Provide the (X, Y) coordinate of the cell's center where the given text is located.  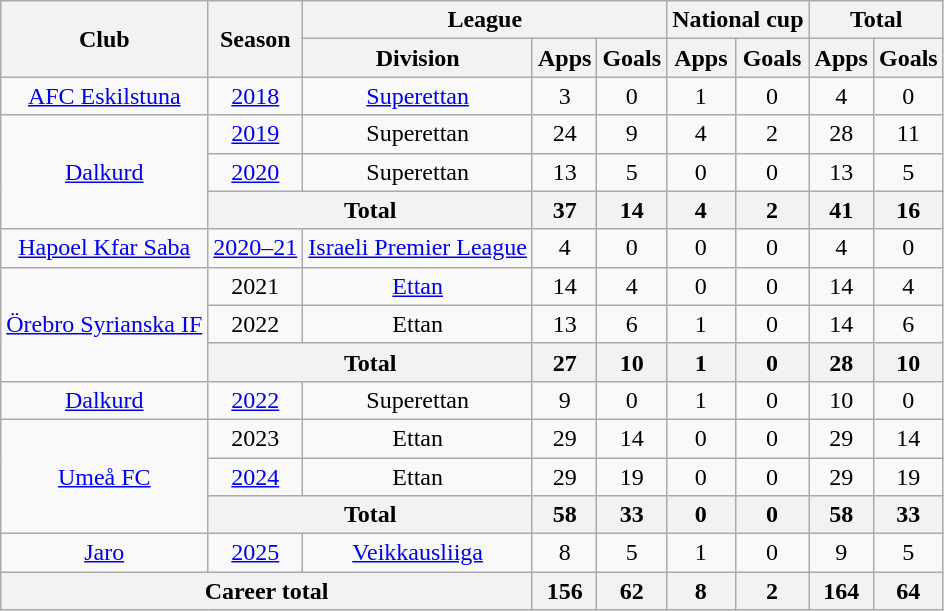
164 (841, 591)
24 (564, 134)
Career total (267, 591)
Club (104, 39)
2021 (256, 286)
National cup (738, 20)
2020 (256, 172)
Veikkausliiga (418, 553)
League (485, 20)
11 (908, 134)
2025 (256, 553)
Umeå FC (104, 476)
2024 (256, 477)
62 (632, 591)
3 (564, 96)
156 (564, 591)
27 (564, 362)
41 (841, 210)
Hapoel Kfar Saba (104, 248)
AFC Eskilstuna (104, 96)
Örebro Syrianska IF (104, 324)
Jaro (104, 553)
Season (256, 39)
64 (908, 591)
Division (418, 58)
Israeli Premier League (418, 248)
16 (908, 210)
2019 (256, 134)
37 (564, 210)
2023 (256, 438)
2020–21 (256, 248)
2018 (256, 96)
